From the cell containing the given text, extract its center point as [x, y] coordinate. 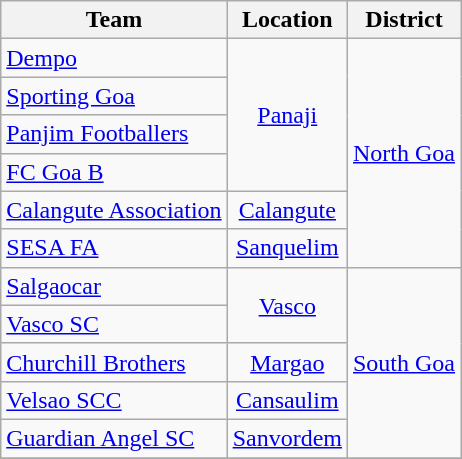
District [404, 20]
Velsao SCC [114, 400]
Salgaocar [114, 286]
Cansaulim [287, 400]
Location [287, 20]
FC Goa B [114, 172]
Panjim Footballers [114, 134]
Sanvordem [287, 438]
Calangute [287, 210]
SESA FA [114, 248]
Vasco SC [114, 324]
Margao [287, 362]
Vasco [287, 305]
Calangute Association [114, 210]
Panaji [287, 115]
Sporting Goa [114, 96]
Dempo [114, 58]
Guardian Angel SC [114, 438]
North Goa [404, 153]
Team [114, 20]
Sanquelim [287, 248]
Churchill Brothers [114, 362]
South Goa [404, 362]
